Provide the [X, Y] coordinate of the cell's center where the given text is located.  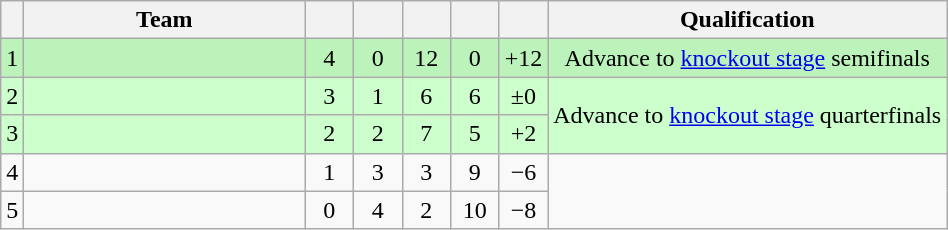
Advance to knockout stage quarterfinals [748, 115]
Qualification [748, 20]
Advance to knockout stage semifinals [748, 58]
12 [426, 58]
+2 [524, 134]
9 [476, 172]
7 [426, 134]
10 [476, 210]
−8 [524, 210]
±0 [524, 96]
Team [164, 20]
−6 [524, 172]
+12 [524, 58]
